Determine the (x, y) coordinate at the center of the cell enclosing the given text.  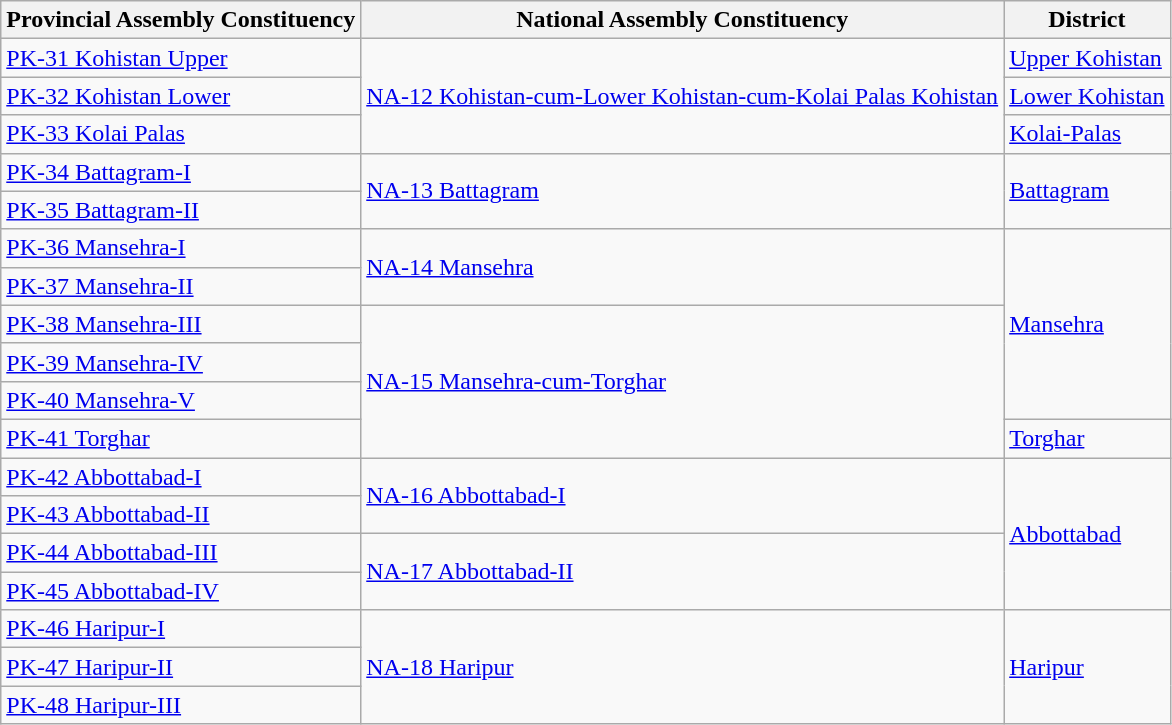
NA-16 Abbottabad-I (682, 496)
PK-42 Abbottabad-I (181, 477)
PK-39 Mansehra-IV (181, 362)
PK-46 Haripur-I (181, 629)
Torghar (1087, 438)
PK-40 Mansehra-V (181, 400)
PK-44 Abbottabad-III (181, 553)
NA-13 Battagram (682, 191)
PK-34 Battagram-I (181, 172)
PK-33 Kolai Palas (181, 134)
NA-18 Haripur (682, 667)
PK-38 Mansehra-III (181, 324)
PK-48 Haripur-III (181, 705)
NA-15 Mansehra-cum-Torghar (682, 381)
Haripur (1087, 667)
NA-12 Kohistan-cum-Lower Kohistan-cum-Kolai Palas Kohistan (682, 96)
PK-47 Haripur-II (181, 667)
Mansehra (1087, 324)
Lower Kohistan (1087, 96)
NA-17 Abbottabad-II (682, 572)
National Assembly Constituency (682, 20)
PK-32 Kohistan Lower (181, 96)
PK-31 Kohistan Upper (181, 58)
PK-35 Battagram-II (181, 210)
District (1087, 20)
PK-37 Mansehra-II (181, 286)
Abbottabad (1087, 534)
Kolai-Palas (1087, 134)
Upper Kohistan (1087, 58)
NA-14 Mansehra (682, 267)
PK-36 Mansehra-I (181, 248)
Provincial Assembly Constituency (181, 20)
Battagram (1087, 191)
PK-43 Abbottabad-II (181, 515)
PK-45 Abbottabad-IV (181, 591)
PK-41 Torghar (181, 438)
